Scan for the cell matching the given text and deliver its [X, Y] coordinate at center. 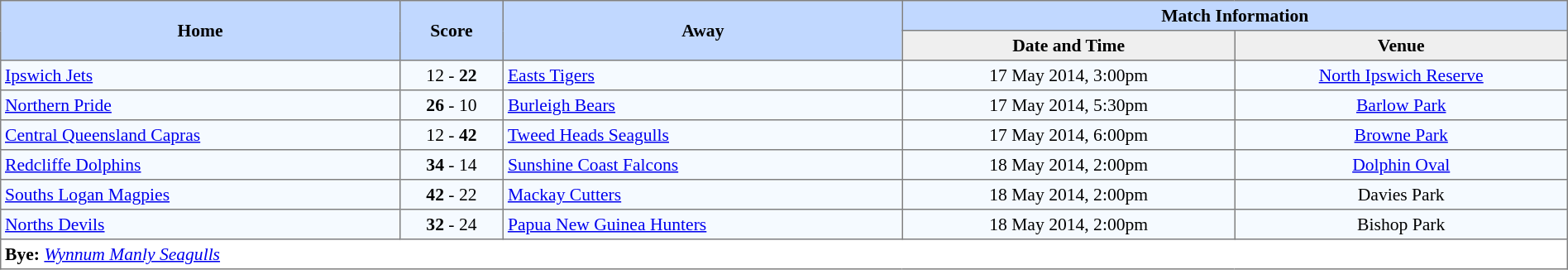
Davies Park [1401, 195]
Match Information [1235, 16]
Mackay Cutters [703, 195]
Norths Devils [200, 224]
Sunshine Coast Falcons [703, 165]
Papua New Guinea Hunters [703, 224]
Bye: Wynnum Manly Seagulls [784, 254]
Central Queensland Capras [200, 135]
12 - 22 [452, 75]
17 May 2014, 5:30pm [1068, 105]
Venue [1401, 46]
Northern Pride [200, 105]
Easts Tigers [703, 75]
Redcliffe Dolphins [200, 165]
34 - 14 [452, 165]
32 - 24 [452, 224]
Souths Logan Magpies [200, 195]
Home [200, 31]
17 May 2014, 6:00pm [1068, 135]
Barlow Park [1401, 105]
Ipswich Jets [200, 75]
Dolphin Oval [1401, 165]
26 - 10 [452, 105]
Away [703, 31]
Bishop Park [1401, 224]
North Ipswich Reserve [1401, 75]
Tweed Heads Seagulls [703, 135]
Score [452, 31]
Date and Time [1068, 46]
Browne Park [1401, 135]
12 - 42 [452, 135]
17 May 2014, 3:00pm [1068, 75]
Burleigh Bears [703, 105]
42 - 22 [452, 195]
